Search for the cell housing the specified text and yield its [X, Y] center coordinate. 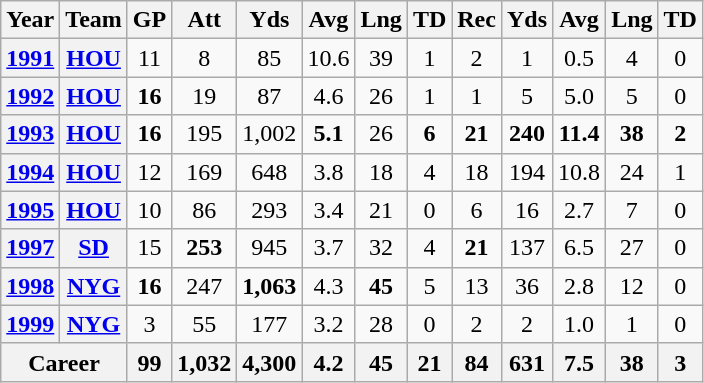
32 [381, 248]
10 [149, 210]
84 [477, 362]
1994 [30, 172]
SD [94, 248]
10.6 [328, 58]
1992 [30, 96]
631 [526, 362]
11.4 [580, 134]
6.5 [580, 248]
293 [270, 210]
36 [526, 286]
8 [204, 58]
5.1 [328, 134]
1,063 [270, 286]
4.3 [328, 286]
169 [204, 172]
1995 [30, 210]
240 [526, 134]
253 [204, 248]
15 [149, 248]
194 [526, 172]
648 [270, 172]
7 [632, 210]
87 [270, 96]
Rec [477, 20]
1998 [30, 286]
4.2 [328, 362]
Career [64, 362]
3.4 [328, 210]
86 [204, 210]
945 [270, 248]
247 [204, 286]
39 [381, 58]
1993 [30, 134]
7.5 [580, 362]
1.0 [580, 324]
3.8 [328, 172]
4.6 [328, 96]
1991 [30, 58]
1,032 [204, 362]
11 [149, 58]
0.5 [580, 58]
1,002 [270, 134]
24 [632, 172]
Year [30, 20]
177 [270, 324]
99 [149, 362]
3.7 [328, 248]
13 [477, 286]
19 [204, 96]
10.8 [580, 172]
Team [94, 20]
5.0 [580, 96]
1999 [30, 324]
28 [381, 324]
4,300 [270, 362]
195 [204, 134]
1997 [30, 248]
Att [204, 20]
GP [149, 20]
85 [270, 58]
2.8 [580, 286]
2.7 [580, 210]
137 [526, 248]
3.2 [328, 324]
27 [632, 248]
55 [204, 324]
